Extract the [x, y] coordinate from the center of the cell holding the provided text.  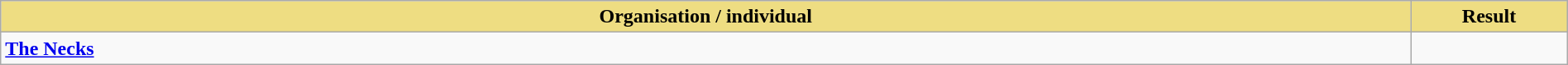
The Necks [706, 48]
Organisation / individual [706, 17]
Result [1489, 17]
